Return the [X, Y] coordinate for the center point of the cell that contains the specified text.  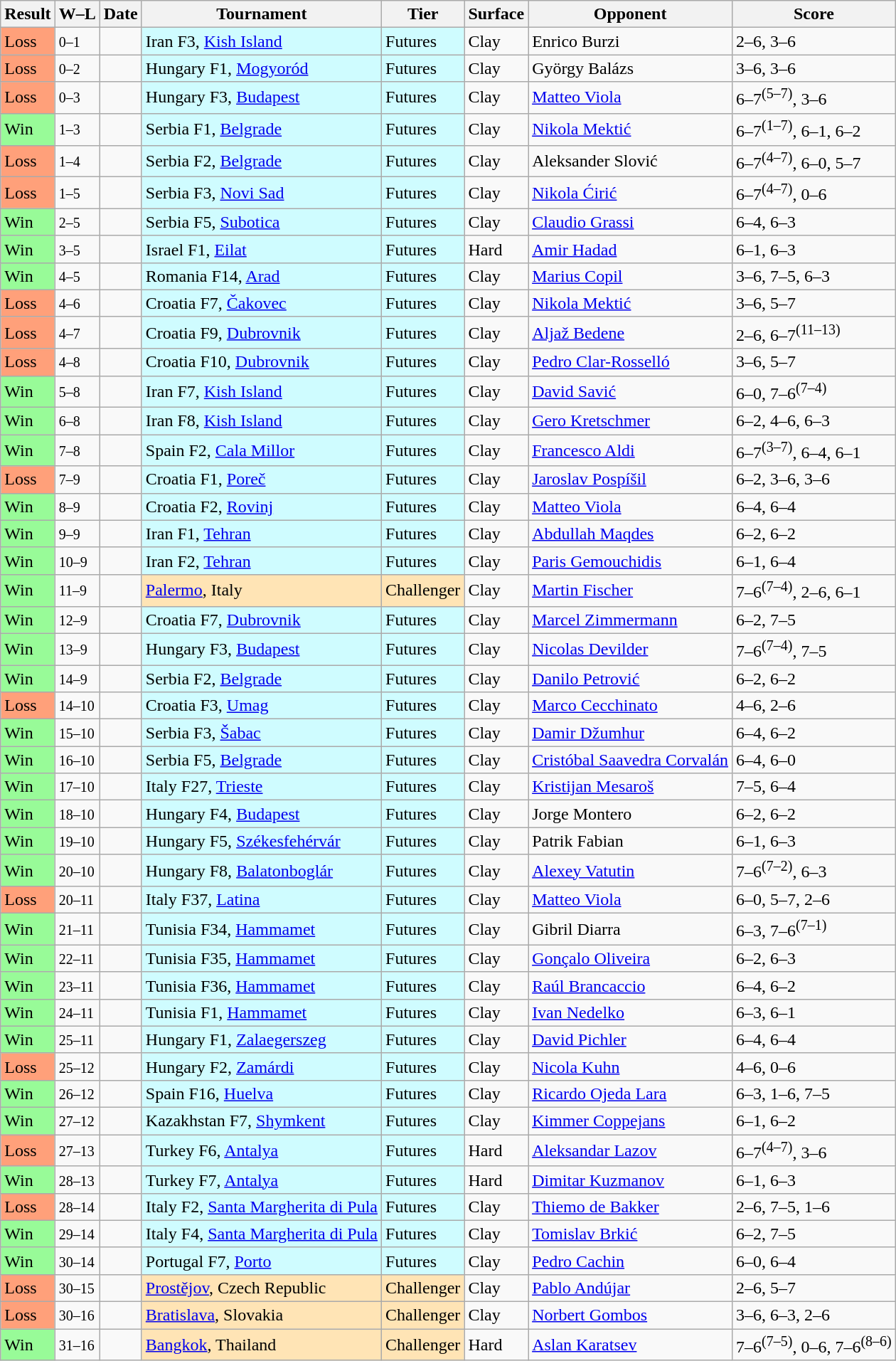
Tier [423, 14]
7–8 [77, 451]
13–9 [77, 649]
16–10 [77, 760]
Romania F14, Arad [262, 276]
27–13 [77, 1151]
21–11 [77, 929]
7–5, 6–4 [814, 787]
4–6, 2–6 [814, 706]
Italy F37, Latina [262, 900]
Iran F8, Kish Island [262, 421]
6–3, 6–1 [814, 1012]
Aljaž Bedene [630, 333]
6–7(1–7), 6–1, 6–2 [814, 129]
30–14 [77, 1261]
12–9 [77, 620]
Hungary F5, Székesfehérvár [262, 841]
23–11 [77, 985]
Prostějov, Czech Republic [262, 1288]
6–7(3–7), 6–4, 6–1 [814, 451]
Bratislava, Slovakia [262, 1315]
30–15 [77, 1288]
Marco Cecchinato [630, 706]
2–6, 7–5, 1–6 [814, 1207]
6–3, 1–6, 7–5 [814, 1094]
Alexey Vatutin [630, 871]
4–5 [77, 276]
19–10 [77, 841]
Pedro Cachin [630, 1261]
6–3, 7–6(7–1) [814, 929]
Damir Džumhur [630, 733]
14–9 [77, 679]
10–9 [77, 561]
Tomislav Brkić [630, 1234]
Croatia F2, Rovinj [262, 507]
Nicola Kuhn [630, 1066]
0–3 [77, 98]
28–13 [77, 1180]
2–6, 6–7(11–13) [814, 333]
Opponent [630, 14]
22–11 [77, 958]
24–11 [77, 1012]
6–1, 6–4 [814, 561]
Iran F1, Tehran [262, 534]
Italy F27, Trieste [262, 787]
Kazakhstan F7, Shymkent [262, 1121]
2–6, 3–6 [814, 41]
6–1, 6–2 [814, 1121]
Danilo Petrović [630, 679]
26–12 [77, 1094]
6–2, 6–3 [814, 958]
5–8 [77, 391]
4–6, 0–6 [814, 1066]
Iran F2, Tehran [262, 561]
Raúl Brancaccio [630, 985]
1–3 [77, 129]
6–0, 5–7, 2–6 [814, 900]
Marius Copil [630, 276]
6–0, 6–4 [814, 1261]
9–9 [77, 534]
Enrico Burzi [630, 41]
Francesco Aldi [630, 451]
Iran F3, Kish Island [262, 41]
Abdullah Maqdes [630, 534]
28–14 [77, 1207]
3–6, 6–3, 2–6 [814, 1315]
15–10 [77, 733]
30–16 [77, 1315]
Nikola Ćirić [630, 194]
Score [814, 14]
Croatia F3, Umag [262, 706]
Ricardo Ojeda Lara [630, 1094]
Surface [496, 14]
3–6, 7–5, 6–3 [814, 276]
Gibril Diarra [630, 929]
Jaroslav Pospíšil [630, 480]
6–2, 3–6, 3–6 [814, 480]
4–6 [77, 303]
3–5 [77, 249]
Spain F16, Huelva [262, 1094]
Aleksandar Lazov [630, 1151]
Hungary F4, Budapest [262, 814]
Thiemo de Bakker [630, 1207]
20–10 [77, 871]
Kristijan Mesaroš [630, 787]
Date [121, 14]
Israel F1, Eilat [262, 249]
Hungary F2, Zamárdi [262, 1066]
David Savić [630, 391]
4–8 [77, 362]
Gero Kretschmer [630, 421]
Pedro Clar-Rosselló [630, 362]
Tunisia F34, Hammamet [262, 929]
Hungary F1, Zalaegerszeg [262, 1039]
Croatia F1, Poreč [262, 480]
Iran F7, Kish Island [262, 391]
Paris Gemouchidis [630, 561]
Nicolas Devilder [630, 649]
6–2, 4–6, 6–3 [814, 421]
Marcel Zimmermann [630, 620]
20–11 [77, 900]
Portugal F7, Porto [262, 1261]
Tournament [262, 14]
Cristóbal Saavedra Corvalán [630, 760]
Serbia F5, Subotica [262, 222]
Tunisia F35, Hammamet [262, 958]
1–4 [77, 161]
0–1 [77, 41]
Turkey F6, Antalya [262, 1151]
Pablo Andújar [630, 1288]
Ivan Nedelko [630, 1012]
6–8 [77, 421]
31–16 [77, 1345]
1–5 [77, 194]
György Balázs [630, 68]
Aleksander Slović [630, 161]
6–7(4–7), 6–0, 5–7 [814, 161]
6–7(5–7), 3–6 [814, 98]
Amir Hadad [630, 249]
4–7 [77, 333]
6–4, 6–3 [814, 222]
Croatia F7, Čakovec [262, 303]
Spain F2, Cala Millor [262, 451]
25–12 [77, 1066]
3–6, 3–6 [814, 68]
7–6(7–4), 7–5 [814, 649]
Norbert Gombos [630, 1315]
Hungary F1, Mogyoród [262, 68]
14–10 [77, 706]
Serbia F5, Belgrade [262, 760]
Result [28, 14]
Martin Fischer [630, 591]
Turkey F7, Antalya [262, 1180]
18–10 [77, 814]
7–6(7–4), 2–6, 6–1 [814, 591]
2–6, 5–7 [814, 1288]
Tunisia F1, Hammamet [262, 1012]
6–7(4–7), 0–6 [814, 194]
Serbia F3, Šabac [262, 733]
7–6(7–2), 6–3 [814, 871]
25–11 [77, 1039]
29–14 [77, 1234]
17–10 [77, 787]
Croatia F10, Dubrovnik [262, 362]
2–5 [77, 222]
0–2 [77, 68]
Croatia F9, Dubrovnik [262, 333]
Aslan Karatsev [630, 1345]
6–7(4–7), 3–6 [814, 1151]
11–9 [77, 591]
7–9 [77, 480]
Italy F4, Santa Margherita di Pula [262, 1234]
Hungary F8, Balatonboglár [262, 871]
8–9 [77, 507]
Kimmer Coppejans [630, 1121]
7–6(7–5), 0–6, 7–6(8–6) [814, 1345]
Croatia F7, Dubrovnik [262, 620]
Italy F2, Santa Margherita di Pula [262, 1207]
Serbia F3, Novi Sad [262, 194]
6–4, 6–0 [814, 760]
Patrik Fabian [630, 841]
Dimitar Kuzmanov [630, 1180]
Jorge Montero [630, 814]
Tunisia F36, Hammamet [262, 985]
W–L [77, 14]
6–0, 7–6(7–4) [814, 391]
Bangkok, Thailand [262, 1345]
27–12 [77, 1121]
David Pichler [630, 1039]
Claudio Grassi [630, 222]
Gonçalo Oliveira [630, 958]
Serbia F1, Belgrade [262, 129]
Palermo, Italy [262, 591]
